Search for the cell housing the specified text and yield its (x, y) center coordinate. 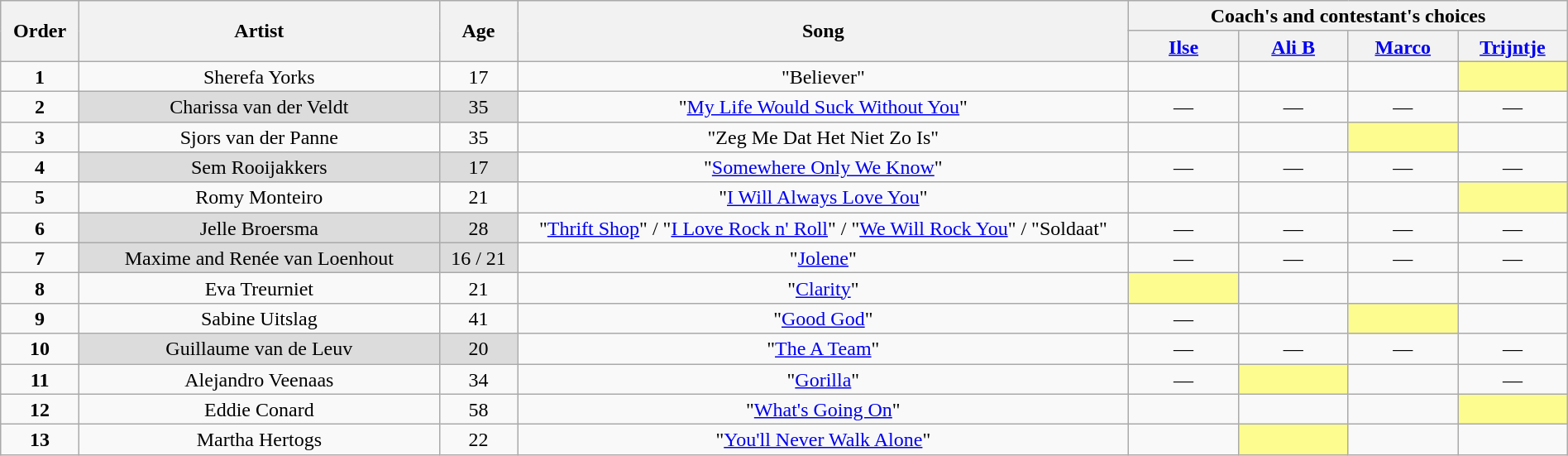
Romy Monteiro (259, 197)
"Somewhere Only We Know" (824, 167)
9 (40, 318)
Sjors van der Panne (259, 137)
16 / 21 (478, 258)
20 (478, 349)
7 (40, 258)
"The A Team" (824, 349)
Eddie Conard (259, 409)
Ilse (1184, 46)
Martha Hertogs (259, 440)
Sem Rooijakkers (259, 167)
"Good God" (824, 318)
28 (478, 228)
5 (40, 197)
Ali B (1293, 46)
"Gorilla" (824, 379)
Jelle Broersma (259, 228)
Charissa van der Veldt (259, 106)
"Believer" (824, 76)
8 (40, 288)
"My Life Would Suck Without You" (824, 106)
Sherefa Yorks (259, 76)
"I Will Always Love You" (824, 197)
Coach's and contestant's choices (1348, 17)
12 (40, 409)
4 (40, 167)
13 (40, 440)
"You'll Never Walk Alone" (824, 440)
2 (40, 106)
6 (40, 228)
11 (40, 379)
58 (478, 409)
Order (40, 31)
Guillaume van de Leuv (259, 349)
34 (478, 379)
3 (40, 137)
"Clarity" (824, 288)
"Thrift Shop" / "I Love Rock n' Roll" / "We Will Rock You" / "Soldaat" (824, 228)
10 (40, 349)
Sabine Uitslag (259, 318)
"Zeg Me Dat Het Niet Zo Is" (824, 137)
Age (478, 31)
Eva Treurniet (259, 288)
41 (478, 318)
Artist (259, 31)
Maxime and Renée van Loenhout (259, 258)
1 (40, 76)
Song (824, 31)
Marco (1403, 46)
22 (478, 440)
Trijntje (1513, 46)
Alejandro Veenaas (259, 379)
"Jolene" (824, 258)
"What's Going On" (824, 409)
